Extract the [X, Y] coordinate from the center of the cell holding the provided text.  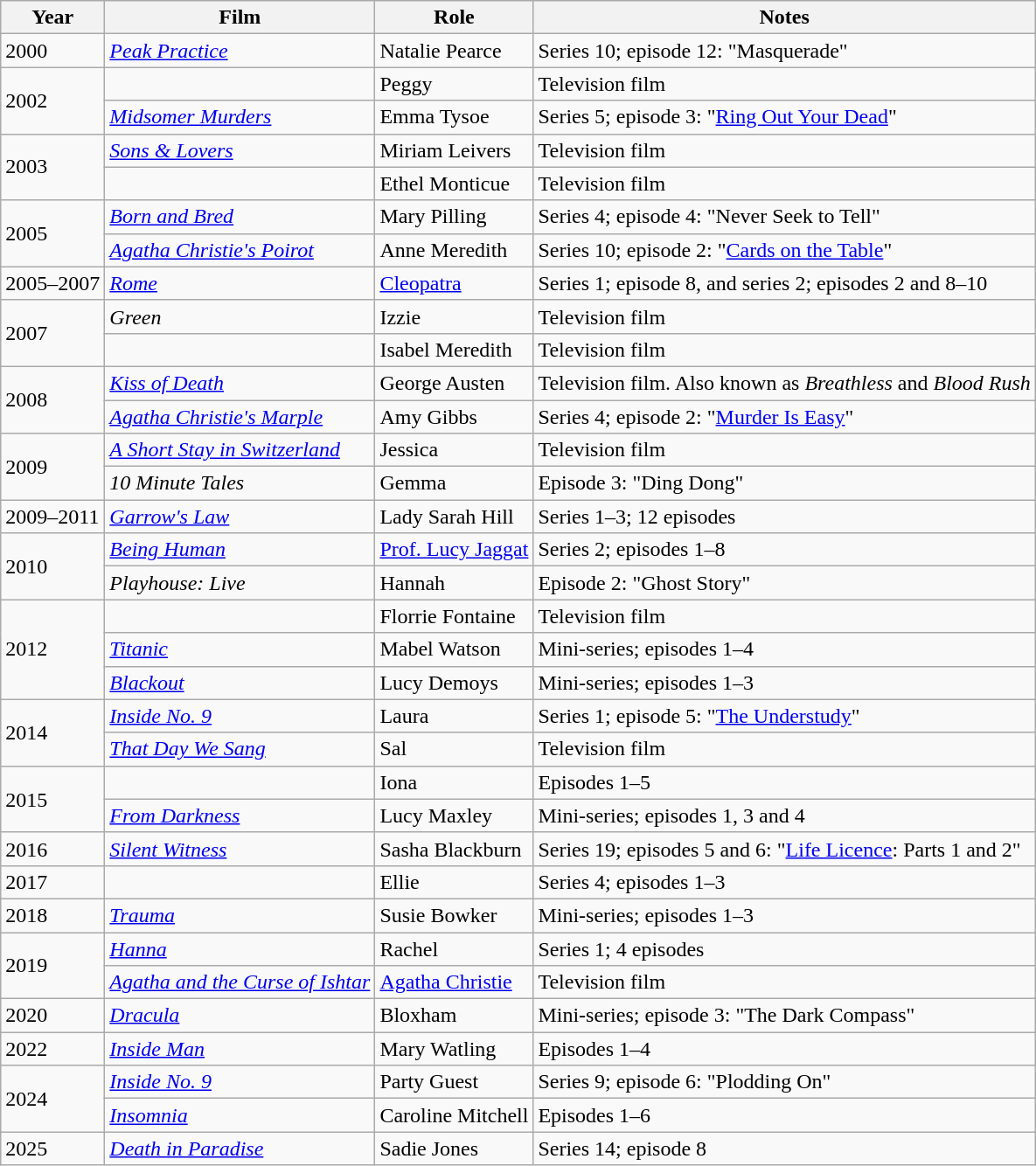
Episodes 1–4 [784, 1049]
Insomnia [240, 1115]
2010 [52, 566]
2005 [52, 233]
Episodes 1–6 [784, 1115]
Caroline Mitchell [455, 1115]
Izzie [455, 316]
Rome [240, 283]
From Darkness [240, 816]
Series 10; episode 12: "Masquerade" [784, 51]
Series 4; episodes 1–3 [784, 882]
Agatha and the Curse of Ishtar [240, 982]
2009–2011 [52, 517]
Ethel Monticue [455, 184]
Series 19; episodes 5 and 6: "Life Licence: Parts 1 and 2" [784, 849]
2005–2007 [52, 283]
Series 1; episode 8, and series 2; episodes 2 and 8–10 [784, 283]
Agatha Christie's Poirot [240, 250]
Death in Paradise [240, 1149]
2008 [52, 399]
Bloxham [455, 1016]
Florrie Fontaine [455, 616]
Natalie Pearce [455, 51]
Series 1; episode 5: "The Understudy" [784, 716]
Green [240, 316]
Peggy [455, 84]
Sadie Jones [455, 1149]
Agatha Christie [455, 982]
Midsomer Murders [240, 117]
2007 [52, 333]
Amy Gibbs [455, 417]
2015 [52, 799]
Hanna [240, 948]
Series 10; episode 2: "Cards on the Table" [784, 250]
Prof. Lucy Jaggat [455, 550]
Series 1; 4 episodes [784, 948]
Garrow's Law [240, 517]
2017 [52, 882]
Cleopatra [455, 283]
Kiss of Death [240, 383]
Mary Watling [455, 1049]
Television film. Also known as Breathless and Blood Rush [784, 383]
2019 [52, 965]
Iona [455, 782]
Miriam Leivers [455, 150]
Series 2; episodes 1–8 [784, 550]
Silent Witness [240, 849]
Sons & Lovers [240, 150]
Hannah [455, 583]
Mini-series; episodes 1, 3 and 4 [784, 816]
2016 [52, 849]
Titanic [240, 649]
Series 14; episode 8 [784, 1149]
Episodes 1–5 [784, 782]
Year [52, 17]
Series 5; episode 3: "Ring Out Your Dead" [784, 117]
2002 [52, 101]
Episode 2: "Ghost Story" [784, 583]
Blackout [240, 683]
Born and Bred [240, 217]
2024 [52, 1099]
Emma Tysoe [455, 117]
2012 [52, 649]
2025 [52, 1149]
Series 4; episode 2: "Murder Is Easy" [784, 417]
Series 1–3; 12 episodes [784, 517]
Jessica [455, 450]
2003 [52, 167]
Inside Man [240, 1049]
Party Guest [455, 1082]
2020 [52, 1016]
Sal [455, 749]
Isabel Meredith [455, 350]
Laura [455, 716]
Gemma [455, 483]
10 Minute Tales [240, 483]
Series 4; episode 4: "Never Seek to Tell" [784, 217]
Series 9; episode 6: "Plodding On" [784, 1082]
Being Human [240, 550]
Lucy Demoys [455, 683]
Playhouse: Live [240, 583]
That Day We Sang [240, 749]
2014 [52, 732]
Rachel [455, 948]
Mabel Watson [455, 649]
Sasha Blackburn [455, 849]
Trauma [240, 915]
George Austen [455, 383]
Mary Pilling [455, 217]
Episode 3: "Ding Dong" [784, 483]
Dracula [240, 1016]
2000 [52, 51]
2009 [52, 467]
Mini-series; episodes 1–4 [784, 649]
Film [240, 17]
Peak Practice [240, 51]
Agatha Christie's Marple [240, 417]
Role [455, 17]
Lucy Maxley [455, 816]
Lady Sarah Hill [455, 517]
Mini-series; episode 3: "The Dark Compass" [784, 1016]
2018 [52, 915]
2022 [52, 1049]
Susie Bowker [455, 915]
A Short Stay in Switzerland [240, 450]
Anne Meredith [455, 250]
Notes [784, 17]
Ellie [455, 882]
